Identify which cell holds the provided text, then report its [x, y] central coordinate. 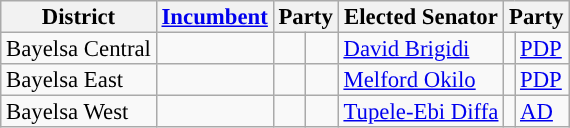
AD [542, 112]
Elected Senator [421, 17]
David Brigidi [421, 49]
Incumbent [214, 17]
District [78, 17]
Bayelsa East [78, 80]
Bayelsa Central [78, 49]
Melford Okilo [421, 80]
Bayelsa West [78, 112]
Tupele-Ebi Diffa [421, 112]
